Scan for the cell matching the given text and deliver its [X, Y] coordinate at center. 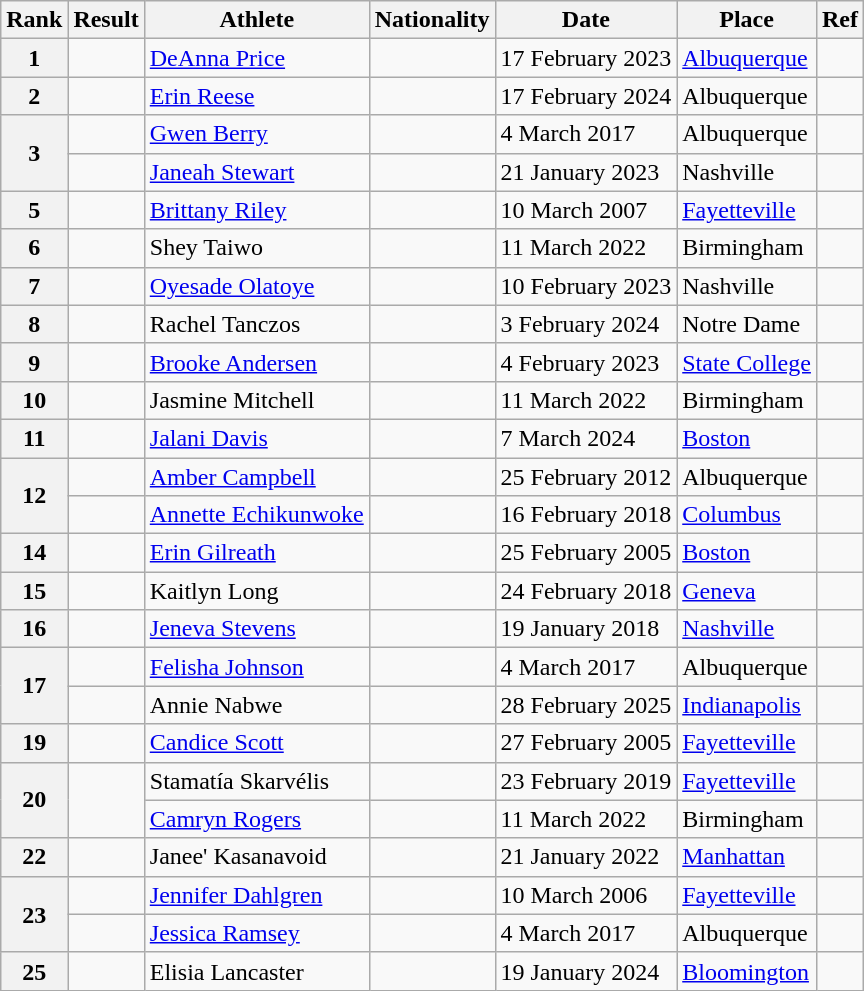
Stamatía Skarvélis [256, 781]
4 February 2023 [586, 362]
Jessica Ramsey [256, 933]
21 January 2022 [586, 857]
Notre Dame [747, 324]
Annie Nabwe [256, 705]
Rachel Tanczos [256, 324]
Jalani Davis [256, 438]
Manhattan [747, 857]
7 March 2024 [586, 438]
17 [34, 686]
25 February 2012 [586, 477]
Annette Echikunwoke [256, 515]
Athlete [256, 20]
19 [34, 743]
16 [34, 629]
6 [34, 248]
24 February 2018 [586, 591]
State College [747, 362]
25 February 2005 [586, 553]
14 [34, 553]
Bloomington [747, 971]
Result [106, 20]
Elisia Lancaster [256, 971]
Erin Reese [256, 96]
19 January 2024 [586, 971]
19 January 2018 [586, 629]
3 [34, 153]
Janeah Stewart [256, 172]
Indianapolis [747, 705]
Camryn Rogers [256, 819]
10 March 2006 [586, 895]
Janee' Kasanavoid [256, 857]
Brooke Andersen [256, 362]
Columbus [747, 515]
Ref [840, 20]
Candice Scott [256, 743]
8 [34, 324]
Nationality [432, 20]
2 [34, 96]
11 [34, 438]
17 February 2024 [586, 96]
12 [34, 496]
25 [34, 971]
Gwen Berry [256, 134]
Geneva [747, 591]
7 [34, 286]
1 [34, 58]
22 [34, 857]
23 February 2019 [586, 781]
Oyesade Olatoye [256, 286]
Rank [34, 20]
20 [34, 800]
Erin Gilreath [256, 553]
9 [34, 362]
DeAnna Price [256, 58]
10 March 2007 [586, 210]
Felisha Johnson [256, 667]
Shey Taiwo [256, 248]
27 February 2005 [586, 743]
Jennifer Dahlgren [256, 895]
15 [34, 591]
Jeneva Stevens [256, 629]
Amber Campbell [256, 477]
Kaitlyn Long [256, 591]
28 February 2025 [586, 705]
Place [747, 20]
21 January 2023 [586, 172]
23 [34, 914]
5 [34, 210]
17 February 2023 [586, 58]
10 [34, 400]
10 February 2023 [586, 286]
Jasmine Mitchell [256, 400]
16 February 2018 [586, 515]
3 February 2024 [586, 324]
Date [586, 20]
Brittany Riley [256, 210]
